Extract the [x, y] coordinate from the center of the cell holding the provided text.  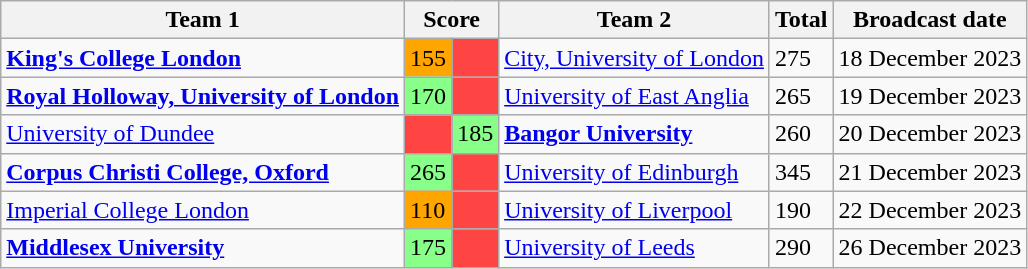
22 December 2023 [930, 210]
Total [801, 20]
290 [801, 248]
Team 2 [634, 20]
345 [801, 172]
King's College London [203, 58]
20 December 2023 [930, 134]
260 [801, 134]
University of Edinburgh [634, 172]
Bangor University [634, 134]
University of East Anglia [634, 96]
Royal Holloway, University of London [203, 96]
175 [428, 248]
170 [428, 96]
Team 1 [203, 20]
Middlesex University [203, 248]
26 December 2023 [930, 248]
Broadcast date [930, 20]
275 [801, 58]
University of Leeds [634, 248]
University of Liverpool [634, 210]
Imperial College London [203, 210]
Score [452, 20]
155 [428, 58]
19 December 2023 [930, 96]
Corpus Christi College, Oxford [203, 172]
190 [801, 210]
110 [428, 210]
City, University of London [634, 58]
University of Dundee [203, 134]
21 December 2023 [930, 172]
185 [476, 134]
18 December 2023 [930, 58]
